Return [X, Y] of the center of cell containing provided text 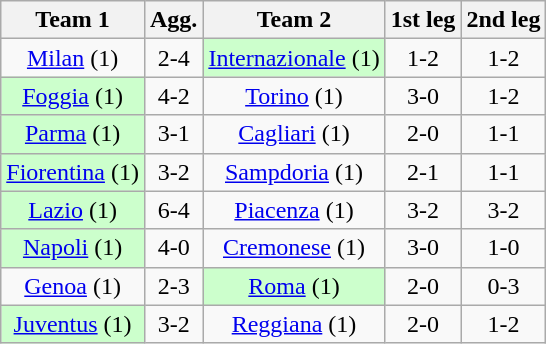
2-4 [173, 58]
Agg. [173, 20]
Genoa (1) [73, 286]
Milan (1) [73, 58]
Sampdoria (1) [294, 172]
Team 2 [294, 20]
Reggiana (1) [294, 324]
6-4 [173, 210]
Parma (1) [73, 134]
1-0 [504, 248]
Roma (1) [294, 286]
Foggia (1) [73, 96]
Juventus (1) [73, 324]
Fiorentina (1) [73, 172]
2-3 [173, 286]
1st leg [423, 20]
Torino (1) [294, 96]
Piacenza (1) [294, 210]
Team 1 [73, 20]
2nd leg [504, 20]
0-3 [504, 286]
Napoli (1) [73, 248]
4-2 [173, 96]
Cremonese (1) [294, 248]
4-0 [173, 248]
2-1 [423, 172]
Cagliari (1) [294, 134]
Lazio (1) [73, 210]
Internazionale (1) [294, 58]
3-1 [173, 134]
